Search for the cell housing the specified text and yield its [X, Y] center coordinate. 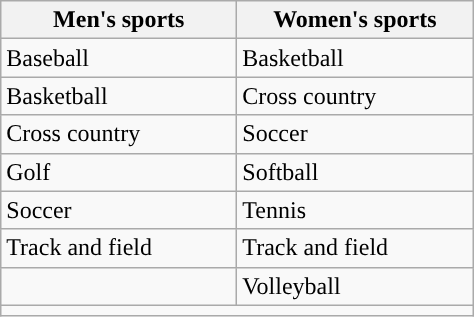
Golf [119, 172]
Tennis [355, 210]
Women's sports [355, 20]
Softball [355, 172]
Volleyball [355, 286]
Men's sports [119, 20]
Baseball [119, 58]
